Detect which cell encompasses the target text, then output its [x, y] center coordinate. 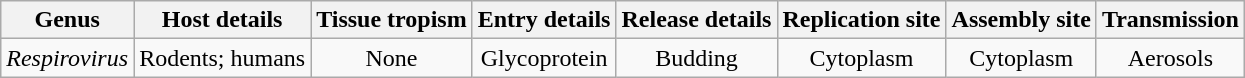
Rodents; humans [222, 58]
Replication site [862, 20]
Release details [696, 20]
Transmission [1170, 20]
Entry details [544, 20]
Respirovirus [68, 58]
Budding [696, 58]
Assembly site [1021, 20]
None [392, 58]
Tissue tropism [392, 20]
Genus [68, 20]
Host details [222, 20]
Aerosols [1170, 58]
Glycoprotein [544, 58]
